Locate the cell with the specified text and output its (x, y) center coordinate. 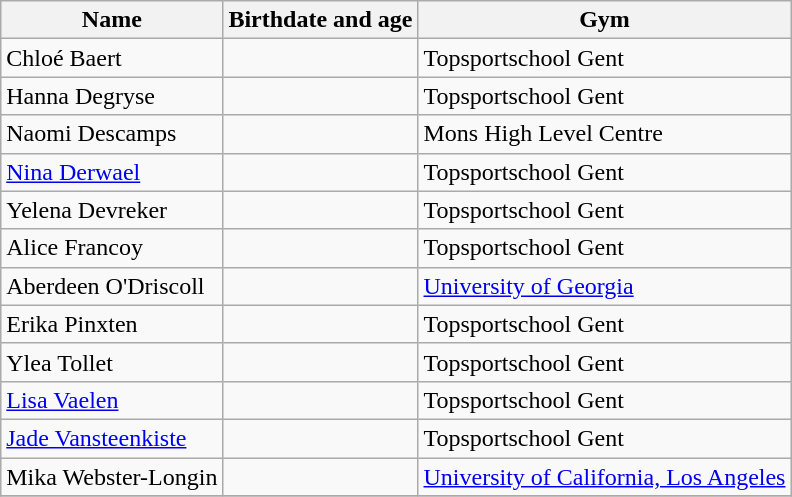
University of Georgia (604, 286)
Jade Vansteenkiste (112, 438)
Birthdate and age (320, 20)
Naomi Descamps (112, 134)
Gym (604, 20)
Mika Webster-Longin (112, 477)
Lisa Vaelen (112, 400)
Chloé Baert (112, 58)
Alice Francoy (112, 248)
Aberdeen O'Driscoll (112, 286)
Mons High Level Centre (604, 134)
Yelena Devreker (112, 210)
University of California, Los Angeles (604, 477)
Erika Pinxten (112, 324)
Nina Derwael (112, 172)
Ylea Tollet (112, 362)
Hanna Degryse (112, 96)
Name (112, 20)
